Output the [X, Y] coordinate of the center of the cell containing the given text.  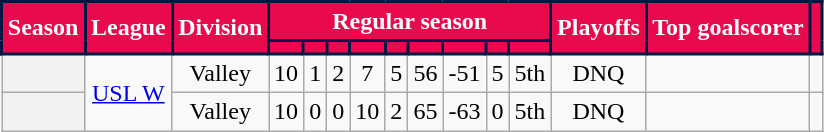
USL W [128, 92]
65 [426, 111]
7 [368, 74]
-51 [464, 74]
Top goalscorer [728, 28]
Regular season [410, 22]
Division [220, 28]
56 [426, 74]
Season [44, 28]
1 [316, 74]
Playoffs [598, 28]
League [128, 28]
-63 [464, 111]
